Return the (x, y) coordinate for the center point of the cell that contains the specified text.  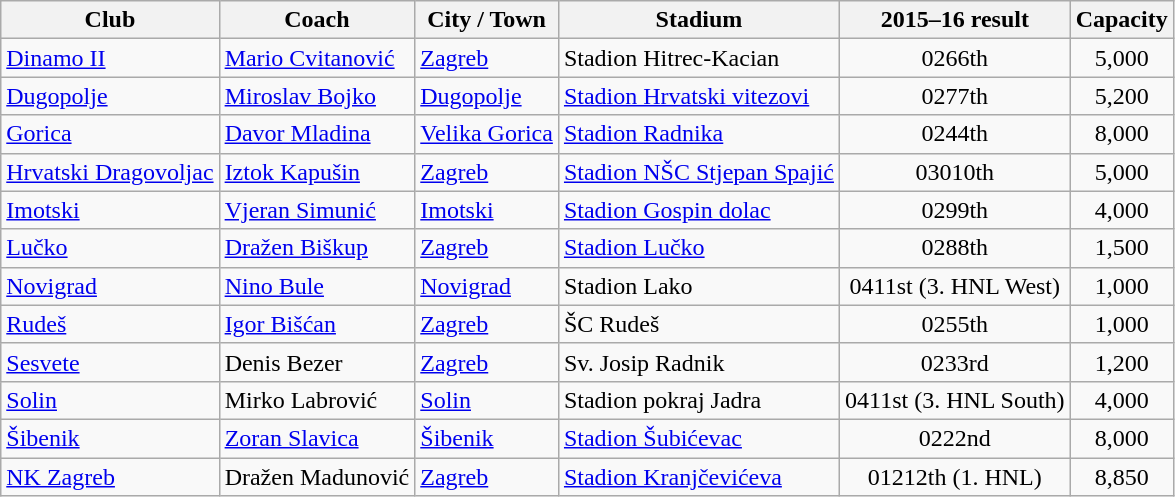
Sv. Josip Radnik (698, 362)
Mirko Labrović (317, 400)
Coach (317, 20)
1,200 (1122, 362)
2015–16 result (954, 20)
0288th (954, 248)
Dražen Biškup (317, 248)
Zoran Slavica (317, 438)
0299th (954, 210)
0244th (954, 134)
Stadion Kranjčevićeva (698, 477)
Vjeran Simunić (317, 210)
Hrvatski Dragovoljac (110, 172)
Igor Bišćan (317, 324)
0255th (954, 324)
Stadion Šubićevac (698, 438)
0266th (954, 58)
Stadion Lako (698, 286)
Sesvete (110, 362)
Stadion Radnika (698, 134)
Rudeš (110, 324)
City / Town (487, 20)
ŠC Rudeš (698, 324)
0277th (954, 96)
Iztok Kapušin (317, 172)
Lučko (110, 248)
Nino Bule (317, 286)
Club (110, 20)
0411st (3. HNL West) (954, 286)
Mario Cvitanović (317, 58)
NK Zagreb (110, 477)
Dražen Madunović (317, 477)
01212th (1. HNL) (954, 477)
03010th (954, 172)
0222nd (954, 438)
Velika Gorica (487, 134)
Stadion Hrvatski vitezovi (698, 96)
Davor Mladina (317, 134)
Stadion pokraj Jadra (698, 400)
Stadion Hitrec-Kacian (698, 58)
Stadium (698, 20)
Denis Bezer (317, 362)
0233rd (954, 362)
5,200 (1122, 96)
8,850 (1122, 477)
Dinamo II (110, 58)
Gorica (110, 134)
Capacity (1122, 20)
Stadion NŠC Stjepan Spajić (698, 172)
1,500 (1122, 248)
Stadion Gospin dolac (698, 210)
Miroslav Bojko (317, 96)
0411st (3. HNL South) (954, 400)
Stadion Lučko (698, 248)
